Extract the (x, y) coordinate from the center of the cell holding the provided text.  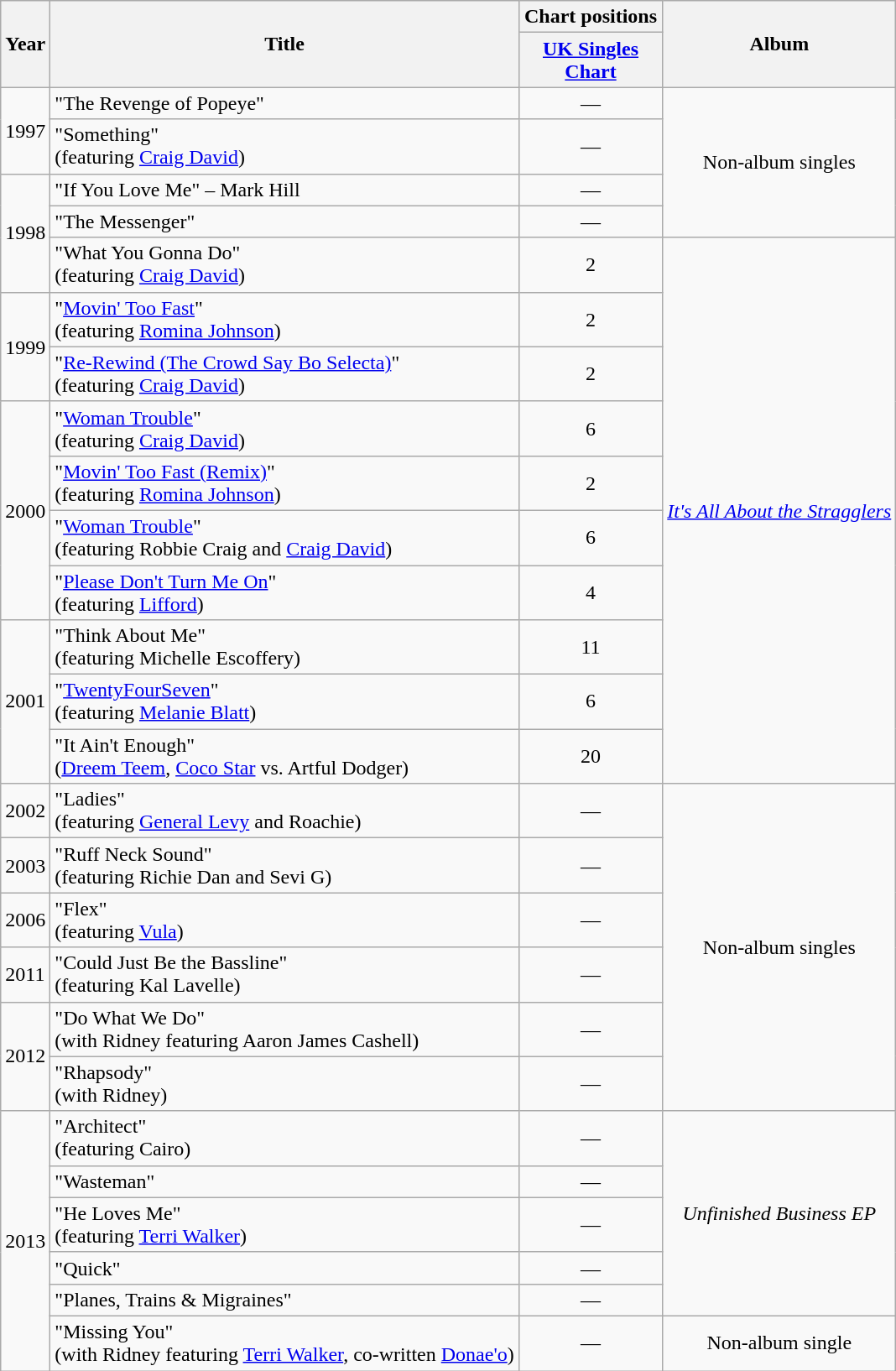
"Ladies" (featuring General Levy and Roachie) (284, 811)
2000 (25, 510)
"Wasteman" (284, 1181)
Album (779, 44)
"Quick" (284, 1268)
"Architect" (featuring Cairo) (284, 1138)
"Rhapsody" (with Ridney) (284, 1084)
"Ruff Neck Sound" (featuring Richie Dan and Sevi G) (284, 866)
2006 (25, 920)
"Planes, Trains & Migraines" (284, 1300)
"If You Love Me" – Mark Hill (284, 190)
4 (591, 592)
"Movin' Too Fast" (featuring Romina Johnson) (284, 319)
"The Messenger" (284, 222)
Year (25, 44)
"Missing You" (with Ridney featuring Terri Walker, co-written Donae'o) (284, 1342)
Chart positions (591, 17)
Title (284, 44)
"It Ain't Enough" (Dreem Teem, Coco Star vs. Artful Dodger) (284, 757)
"He Loves Me" (featuring Terri Walker) (284, 1225)
"Please Don't Turn Me On" (featuring Lifford) (284, 592)
"Woman Trouble" (featuring Robbie Craig and Craig David) (284, 537)
"Think About Me" (featuring Michelle Escoffery) (284, 648)
It's All About the Stragglers (779, 510)
UK Singles Chart (591, 60)
20 (591, 757)
Unfinished Business EP (779, 1213)
"Movin' Too Fast (Remix)" (featuring Romina Johnson) (284, 483)
2013 (25, 1240)
"Re-Rewind (The Crowd Say Bo Selecta)" (featuring Craig David) (284, 374)
"Something" (featuring Craig David) (284, 146)
2003 (25, 866)
2001 (25, 701)
"Flex" (featuring Vula) (284, 920)
2011 (25, 975)
"Could Just Be the Bassline"(featuring Kal Lavelle) (284, 975)
1997 (25, 131)
Non-album single (779, 1342)
2002 (25, 811)
"The Revenge of Popeye" (284, 103)
"TwentyFourSeven" (featuring Melanie Blatt) (284, 701)
"What You Gonna Do" (featuring Craig David) (284, 265)
1999 (25, 347)
2012 (25, 1056)
"Woman Trouble" (featuring Craig David) (284, 428)
1998 (25, 233)
11 (591, 648)
"Do What We Do" (with Ridney featuring Aaron James Cashell) (284, 1029)
